Extract the (X, Y) coordinate from the center of the cell holding the provided text.  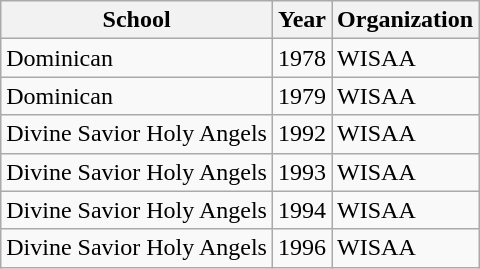
1994 (302, 210)
Organization (406, 20)
1993 (302, 172)
1996 (302, 248)
School (137, 20)
1978 (302, 58)
1992 (302, 134)
Year (302, 20)
1979 (302, 96)
